Output the (X, Y) coordinate of the center of the cell containing the given text.  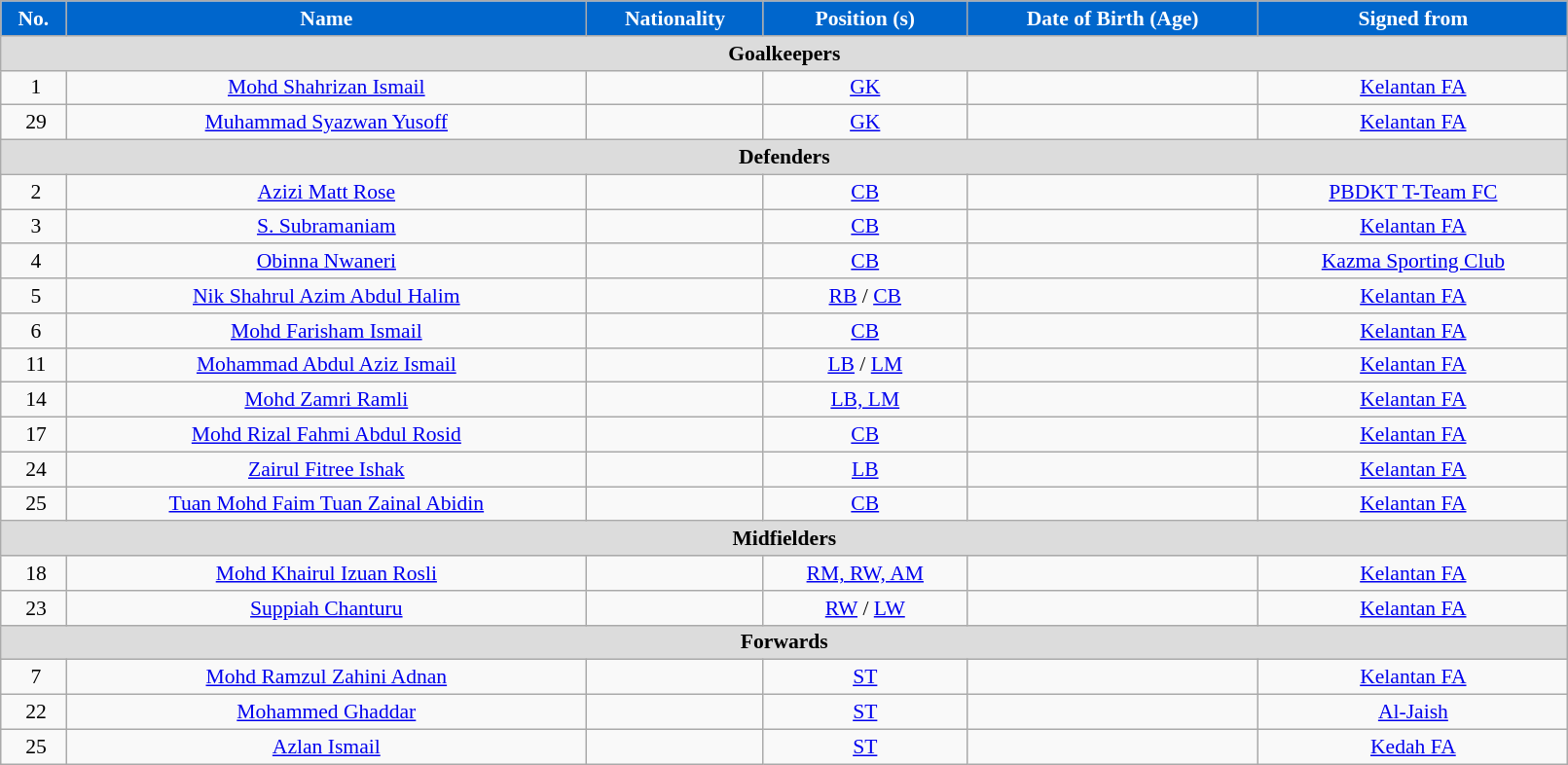
2 (33, 192)
LB, LM (864, 400)
RW / LW (864, 608)
Nationality (675, 18)
Name (327, 18)
17 (33, 435)
RM, RW, AM (864, 573)
18 (33, 573)
Forwards (784, 642)
29 (33, 123)
14 (33, 400)
Al-Jaish (1413, 712)
Mohammed Ghaddar (327, 712)
Mohd Khairul Izuan Rosli (327, 573)
Position (s) (864, 18)
23 (33, 608)
Goalkeepers (784, 54)
6 (33, 331)
Mohd Zamri Ramli (327, 400)
1 (33, 88)
Zairul Fitree Ishak (327, 469)
S. Subramaniam (327, 227)
7 (33, 677)
Muhammad Syazwan Yusoff (327, 123)
Nik Shahrul Azim Abdul Halim (327, 296)
RB / CB (864, 296)
Obinna Nwaneri (327, 262)
24 (33, 469)
22 (33, 712)
Mohammad Abdul Aziz Ismail (327, 365)
4 (33, 262)
Mohd Rizal Fahmi Abdul Rosid (327, 435)
Mohd Shahrizan Ismail (327, 88)
3 (33, 227)
Defenders (784, 158)
Mohd Farisham Ismail (327, 331)
Kazma Sporting Club (1413, 262)
Suppiah Chanturu (327, 608)
Midfielders (784, 539)
No. (33, 18)
Signed from (1413, 18)
Kedah FA (1413, 747)
Azizi Matt Rose (327, 192)
5 (33, 296)
11 (33, 365)
Tuan Mohd Faim Tuan Zainal Abidin (327, 504)
Date of Birth (Age) (1112, 18)
Mohd Ramzul Zahini Adnan (327, 677)
Azlan Ismail (327, 747)
PBDKT T-Team FC (1413, 192)
LB / LM (864, 365)
LB (864, 469)
